Provide the (x, y) coordinate of the cell's center where the given text is located.  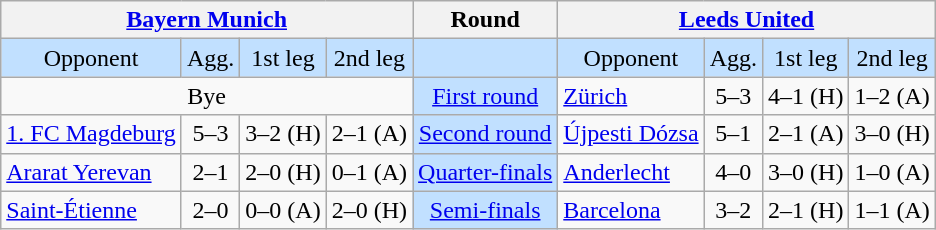
Second round (486, 134)
Quarter-finals (486, 172)
Újpesti Dózsa (631, 134)
3–2 (H) (283, 134)
4–1 (H) (806, 96)
Zürich (631, 96)
2–1 (210, 172)
First round (486, 96)
2–0 (210, 210)
Bayern Munich (207, 20)
1–1 (A) (892, 210)
Bye (207, 96)
1–0 (A) (892, 172)
Saint-Étienne (92, 210)
Leeds United (747, 20)
4–0 (733, 172)
Semi-finals (486, 210)
0–1 (A) (369, 172)
2–1 (H) (806, 210)
Ararat Yerevan (92, 172)
Barcelona (631, 210)
Anderlecht (631, 172)
Round (486, 20)
0–0 (A) (283, 210)
5–1 (733, 134)
1. FC Magdeburg (92, 134)
3–2 (733, 210)
1–2 (A) (892, 96)
